Capture the cell that displays the provided text and extract its [X, Y] central coordinate. 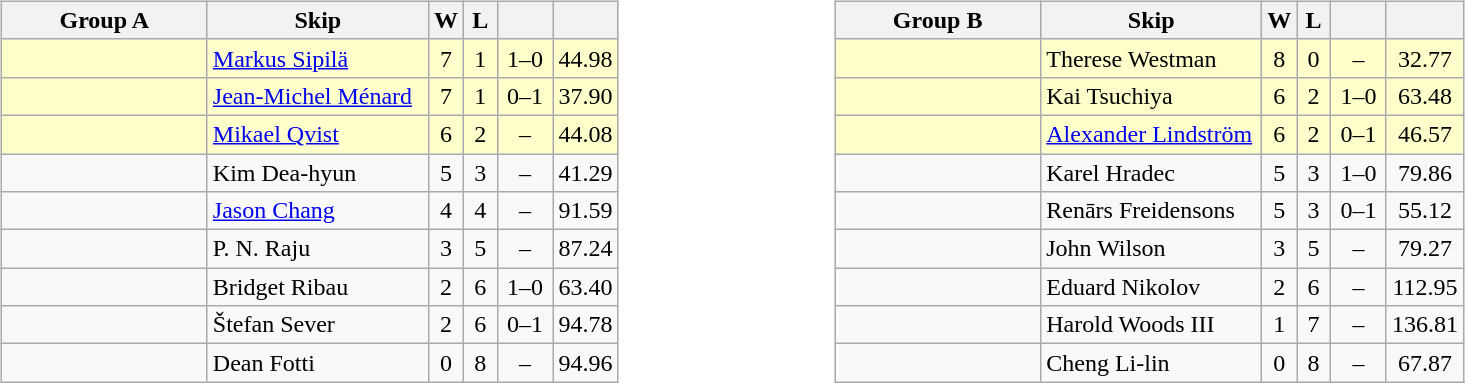
44.98 [586, 58]
Jason Chang [318, 211]
Dean Fotti [318, 363]
63.40 [586, 287]
Eduard Nikolov [1152, 287]
87.24 [586, 249]
79.27 [1424, 249]
67.87 [1424, 363]
Jean-Michel Ménard [318, 96]
Group B [938, 20]
Kai Tsuchiya [1152, 96]
P. N. Raju [318, 249]
79.86 [1424, 173]
Group A [104, 20]
112.95 [1424, 287]
Renārs Freidensons [1152, 211]
Therese Westman [1152, 58]
Harold Woods III [1152, 325]
91.59 [586, 211]
Alexander Lindström [1152, 134]
136.81 [1424, 325]
32.77 [1424, 58]
41.29 [586, 173]
63.48 [1424, 96]
46.57 [1424, 134]
37.90 [586, 96]
Karel Hradec [1152, 173]
Cheng Li-lin [1152, 363]
John Wilson [1152, 249]
Mikael Qvist [318, 134]
94.96 [586, 363]
94.78 [586, 325]
44.08 [586, 134]
Markus Sipilä [318, 58]
Bridget Ribau [318, 287]
Kim Dea-hyun [318, 173]
Štefan Sever [318, 325]
55.12 [1424, 211]
